Provide the (X, Y) coordinate of the cell's center where the given text is located.  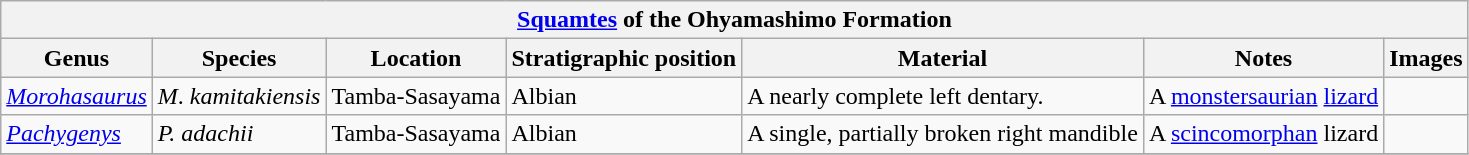
A single, partially broken right mandible (943, 134)
Morohasaurus (77, 96)
Location (416, 58)
Images (1426, 58)
Notes (1263, 58)
Material (943, 58)
A nearly complete left dentary. (943, 96)
Pachygenys (77, 134)
M. kamitakiensis (239, 96)
A monstersaurian lizard (1263, 96)
Stratigraphic position (624, 58)
Squamtes of the Ohyamashimo Formation (734, 20)
Genus (77, 58)
P. adachii (239, 134)
Species (239, 58)
A scincomorphan lizard (1263, 134)
